Search for the cell housing the specified text and yield its [X, Y] center coordinate. 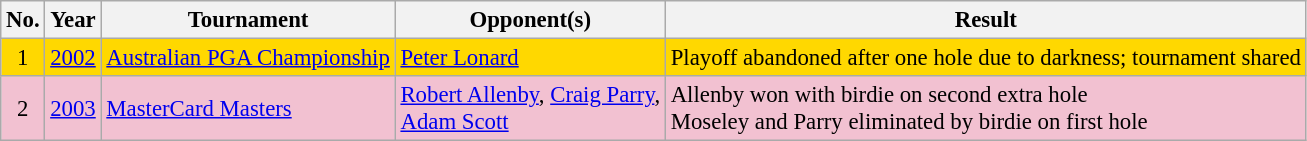
Allenby won with birdie on second extra holeMoseley and Parry eliminated by birdie on first hole [986, 108]
1 [23, 58]
Year [73, 20]
Playoff abandoned after one hole due to darkness; tournament shared [986, 58]
Opponent(s) [530, 20]
Robert Allenby, Craig Parry, Adam Scott [530, 108]
2002 [73, 58]
2 [23, 108]
2003 [73, 108]
Result [986, 20]
Australian PGA Championship [248, 58]
Tournament [248, 20]
Peter Lonard [530, 58]
No. [23, 20]
MasterCard Masters [248, 108]
